For the text-containing cell, return its midpoint in [x, y] coordinate format. 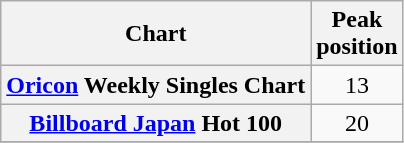
13 [357, 85]
Oricon Weekly Singles Chart [156, 85]
20 [357, 123]
Billboard Japan Hot 100 [156, 123]
Chart [156, 34]
Peakposition [357, 34]
